For the text-containing cell, return its midpoint in (X, Y) coordinate format. 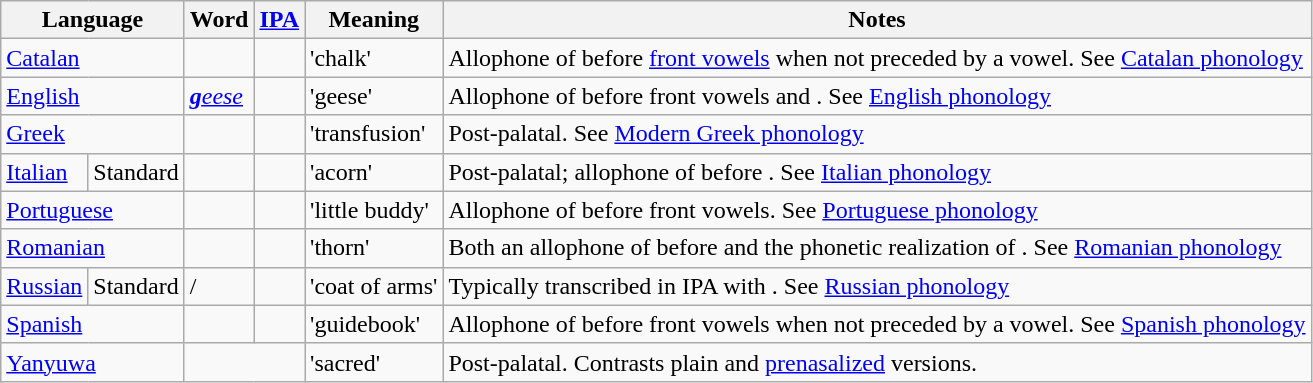
Post-palatal. Contrasts plain and prenasalized versions. (877, 362)
'thorn' (374, 248)
'little buddy' (374, 210)
Both an allophone of before and the phonetic realization of . See Romanian phonology (877, 248)
'coat of arms' (374, 286)
Allophone of before front vowels when not preceded by a vowel. See Catalan phonology (877, 58)
'guidebook' (374, 324)
'chalk' (374, 58)
'acorn' (374, 172)
geese (219, 96)
Post-palatal; allophone of before . See Italian phonology (877, 172)
Greek (92, 134)
Allophone of before front vowels. See Portuguese phonology (877, 210)
Italian (44, 172)
'geese' (374, 96)
Allophone of before front vowels when not preceded by a vowel. See Spanish phonology (877, 324)
Notes (877, 20)
'sacred' (374, 362)
Meaning (374, 20)
Post-palatal. See Modern Greek phonology (877, 134)
'transfusion' (374, 134)
Language (92, 20)
Russian (44, 286)
Word (219, 20)
Catalan (92, 58)
English (92, 96)
Portuguese (92, 210)
Yanyuwa (92, 362)
Romanian (92, 248)
IPA (280, 20)
Typically transcribed in IPA with . See Russian phonology (877, 286)
Allophone of before front vowels and . See English phonology (877, 96)
/ (219, 286)
Spanish (92, 324)
